Determine the [X, Y] coordinate at the center of the cell enclosing the given text.  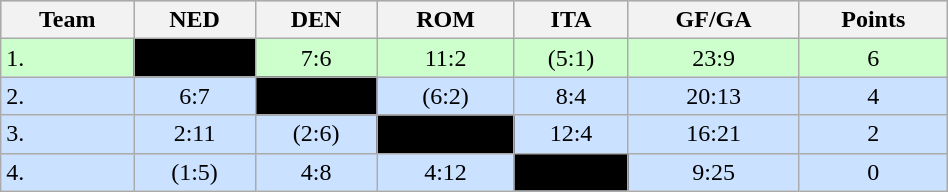
GF/GA [714, 20]
16:21 [714, 134]
0 [873, 172]
ITA [571, 20]
2. [68, 96]
2:11 [195, 134]
Points [873, 20]
DEN [316, 20]
(2:6) [316, 134]
6:7 [195, 96]
4:12 [446, 172]
4. [68, 172]
4:8 [316, 172]
(1:5) [195, 172]
23:9 [714, 58]
(6:2) [446, 96]
11:2 [446, 58]
1. [68, 58]
12:4 [571, 134]
9:25 [714, 172]
7:6 [316, 58]
ROM [446, 20]
8:4 [571, 96]
3. [68, 134]
4 [873, 96]
Team [68, 20]
(5:1) [571, 58]
NED [195, 20]
2 [873, 134]
20:13 [714, 96]
6 [873, 58]
